Scan for the cell matching the given text and deliver its (x, y) coordinate at center. 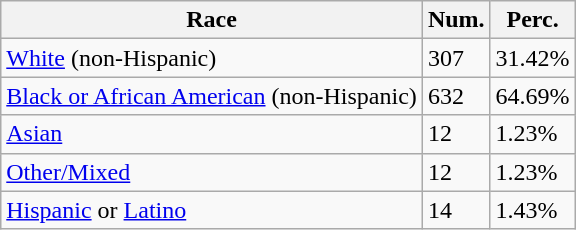
Hispanic or Latino (212, 210)
Race (212, 20)
307 (456, 58)
White (non-Hispanic) (212, 58)
31.42% (532, 58)
Num. (456, 20)
1.43% (532, 210)
64.69% (532, 96)
Black or African American (non-Hispanic) (212, 96)
Other/Mixed (212, 172)
Asian (212, 134)
Perc. (532, 20)
632 (456, 96)
14 (456, 210)
